Determine the (X, Y) coordinate at the center of the cell enclosing the given text.  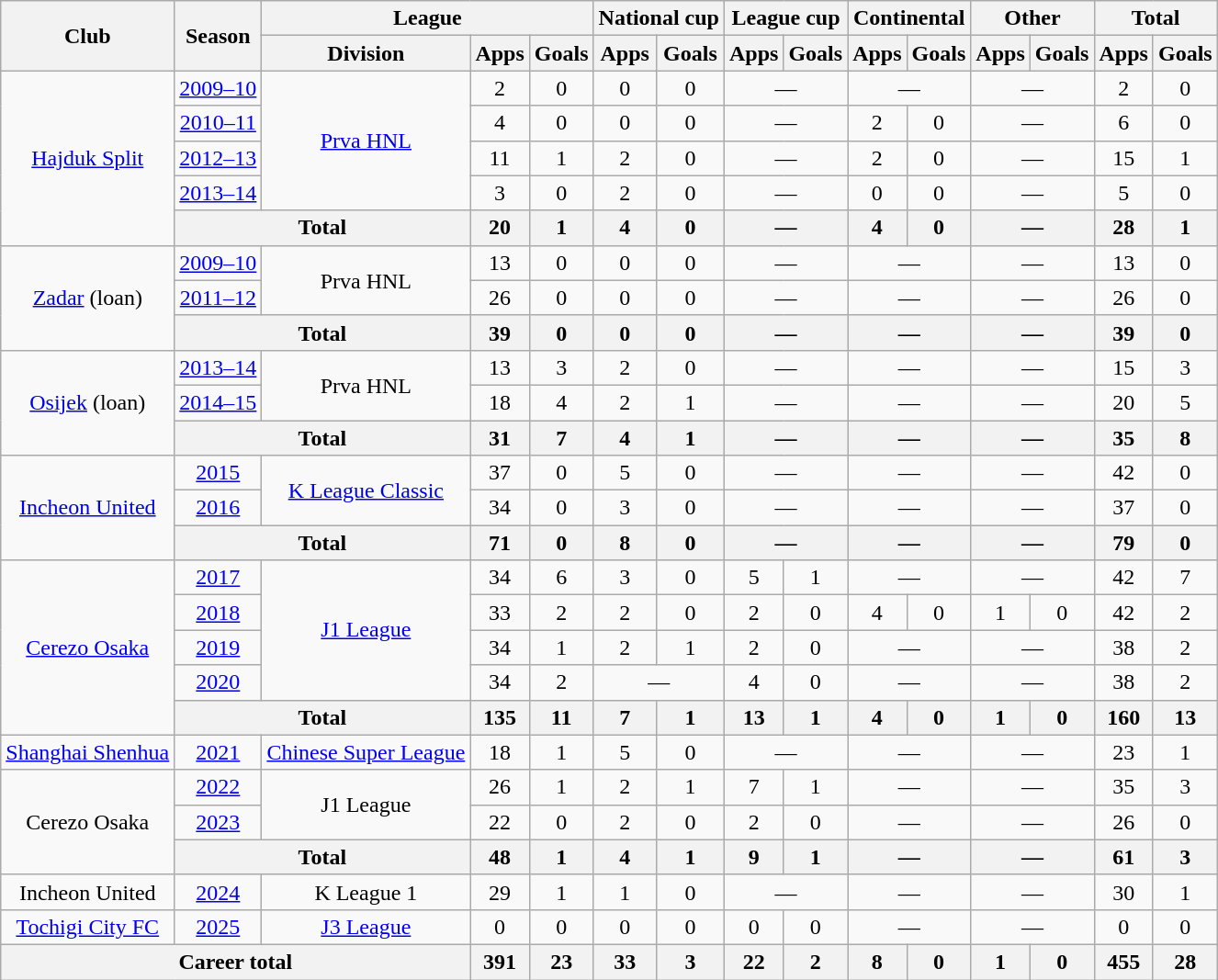
2016 (219, 508)
2022 (219, 787)
Season (219, 36)
2015 (219, 473)
Division (366, 53)
71 (500, 543)
Tochigi City FC (88, 927)
391 (500, 962)
79 (1123, 543)
Club (88, 36)
2014–15 (219, 402)
Career total (235, 962)
Continental (909, 18)
29 (500, 892)
2010–11 (219, 123)
K League Classic (366, 490)
Zadar (loan) (88, 298)
135 (500, 717)
2020 (219, 682)
2021 (219, 752)
2017 (219, 578)
30 (1123, 892)
2012–13 (219, 158)
2011–12 (219, 298)
160 (1123, 717)
48 (500, 857)
2019 (219, 648)
31 (500, 438)
National cup (659, 18)
2018 (219, 613)
League (428, 18)
455 (1123, 962)
61 (1123, 857)
J3 League (366, 927)
2024 (219, 892)
Osijek (loan) (88, 402)
Chinese Super League (366, 752)
2023 (219, 822)
Hajduk Split (88, 158)
League cup (785, 18)
2025 (219, 927)
Shanghai Shenhua (88, 752)
K League 1 (366, 892)
Other (1032, 18)
9 (753, 857)
